Provide the [x, y] coordinate of the cell's center where the given text is located.  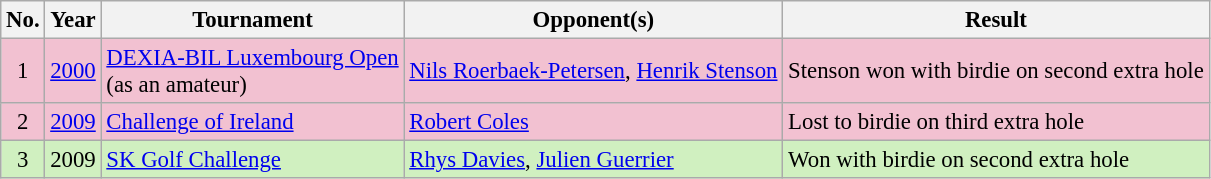
Rhys Davies, Julien Guerrier [594, 160]
Tournament [252, 20]
Lost to birdie on third extra hole [996, 122]
Won with birdie on second extra hole [996, 160]
Nils Roerbaek-Petersen, Henrik Stenson [594, 72]
DEXIA-BIL Luxembourg Open(as an amateur) [252, 72]
Opponent(s) [594, 20]
Stenson won with birdie on second extra hole [996, 72]
2 [23, 122]
SK Golf Challenge [252, 160]
Robert Coles [594, 122]
1 [23, 72]
3 [23, 160]
2000 [73, 72]
Challenge of Ireland [252, 122]
No. [23, 20]
Result [996, 20]
Year [73, 20]
